For the text-containing cell, return its midpoint in [x, y] coordinate format. 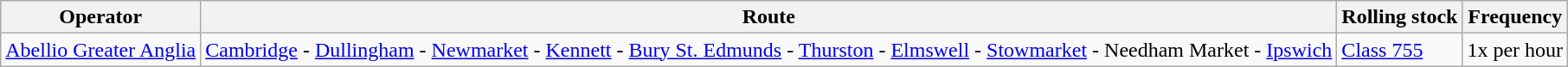
Frequency [1515, 17]
Abellio Greater Anglia [100, 50]
Route [768, 17]
Rolling stock [1400, 17]
Cambridge - Dullingham - Newmarket - Kennett - Bury St. Edmunds - Thurston - Elmswell - Stowmarket - Needham Market - Ipswich [768, 50]
Class 755 [1400, 50]
1x per hour [1515, 50]
Operator [100, 17]
